Detect which cell encompasses the target text, then output its [X, Y] center coordinate. 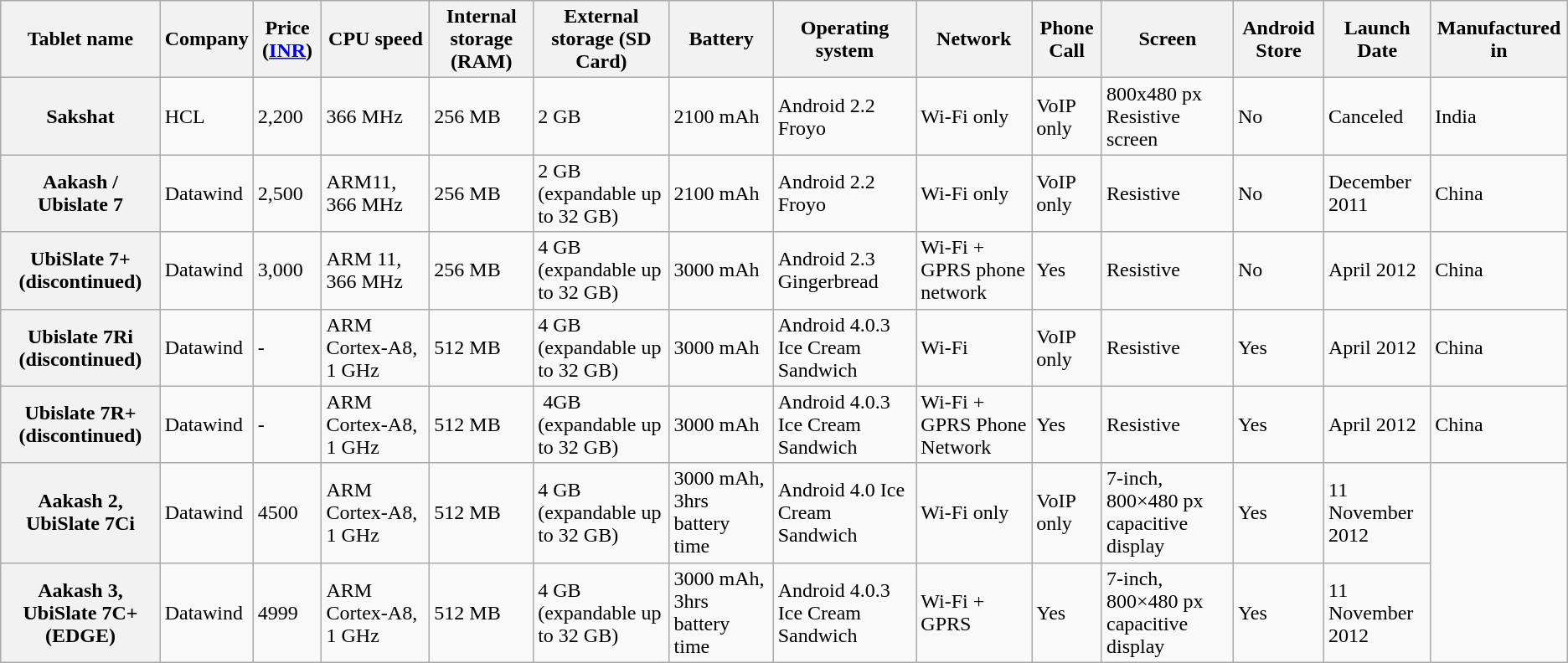
Android Store [1278, 39]
Phone Call [1067, 39]
ARM 11, 366 MHz [375, 270]
Manufactured in [1499, 39]
Sakshat [80, 116]
4500 [287, 512]
CPU speed [375, 39]
3,000 [287, 270]
Wi-Fi [974, 347]
Internal storage (RAM) [482, 39]
Company [206, 39]
Wi-Fi + GPRS phone network [974, 270]
Price (INR) [287, 39]
Ubislate 7R+(discontinued) [80, 424]
Android 4.0 Ice Cream Sandwich [844, 512]
December 2011 [1377, 193]
800x480 px Resistive screen [1168, 116]
Tablet name [80, 39]
Operating system [844, 39]
Launch Date [1377, 39]
Android 2.3 Gingerbread [844, 270]
External storage (SD Card) [601, 39]
2,200 [287, 116]
2,500 [287, 193]
UbiSlate 7+(discontinued) [80, 270]
Wi-Fi + GPRS [974, 613]
Aakash / Ubislate 7 [80, 193]
Network [974, 39]
4999 [287, 613]
Ubislate 7Ri(discontinued) [80, 347]
ARM11, 366 MHz [375, 193]
4GB (expandable up to 32 GB) [601, 424]
Aakash 2, UbiSlate 7Ci [80, 512]
Wi-Fi + GPRS Phone Network [974, 424]
Screen [1168, 39]
2 GB (expandable up to 32 GB) [601, 193]
HCL [206, 116]
Battery [721, 39]
366 MHz [375, 116]
India [1499, 116]
2 GB [601, 116]
Aakash 3, UbiSlate 7C+(EDGE) [80, 613]
Canceled [1377, 116]
